Capture the cell that displays the provided text and extract its [x, y] central coordinate. 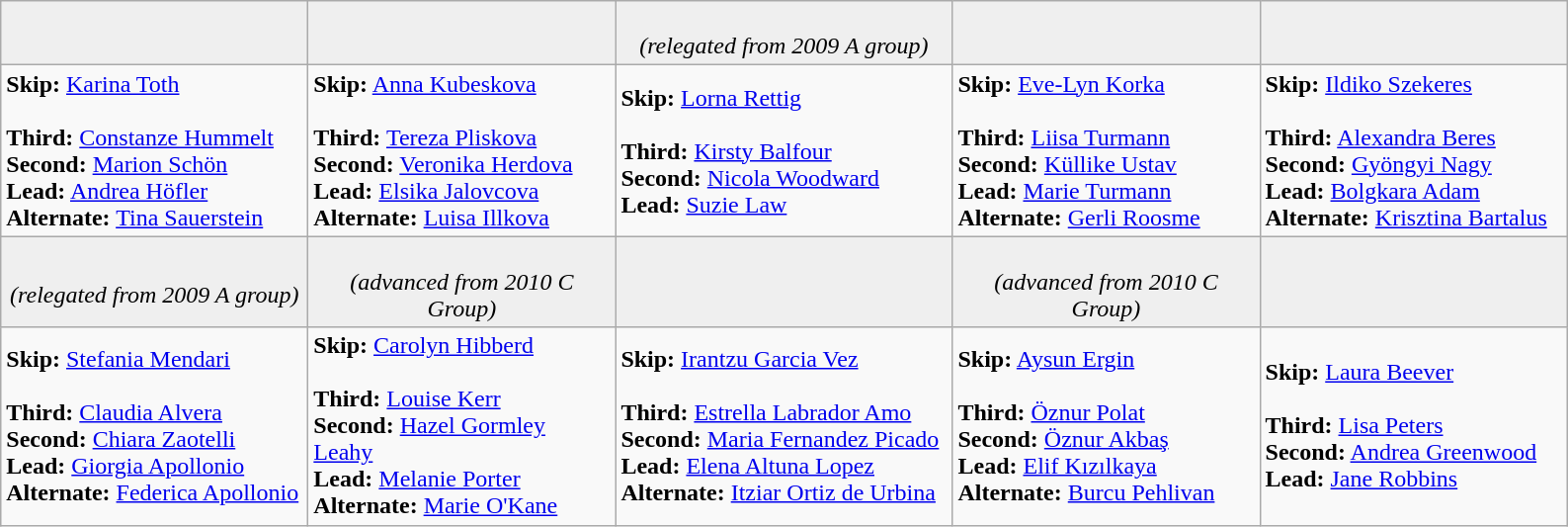
Skip: Aysun ErginThird: Öznur Polat Second: Öznur Akbaş Lead: Elif Kızılkaya Alternate: Burcu Pehlivan [1107, 426]
Skip: Laura BeeverThird: Lisa Peters Second: Andrea Greenwood Lead: Jane Robbins [1413, 426]
Skip: Carolyn HibberdThird: Louise Kerr Second: Hazel Gormley Leahy Lead: Melanie Porter Alternate: Marie O'Kane [462, 426]
Skip: Ildiko SzekeresThird: Alexandra Beres Second: Gyöngyi Nagy Lead: Bolgkara Adam Alternate: Krisztina Bartalus [1413, 150]
Skip: Eve-Lyn KorkaThird: Liisa Turmann Second: Küllike Ustav Lead: Marie Turmann Alternate: Gerli Roosme [1107, 150]
Skip: Irantzu Garcia VezThird: Estrella Labrador Amo Second: Maria Fernandez Picado Lead: Elena Altuna Lopez Alternate: Itziar Ortiz de Urbina [784, 426]
Skip: Lorna RettigThird: Kirsty Balfour Second: Nicola Woodward Lead: Suzie Law [784, 150]
Skip: Karina TothThird: Constanze Hummelt Second: Marion Schön Lead: Andrea Höfler Alternate: Tina Sauerstein [154, 150]
Skip: Anna KubeskovaThird: Tereza Pliskova Second: Veronika Herdova Lead: Elsika Jalovcova Alternate: Luisa Illkova [462, 150]
Skip: Stefania MendariThird: Claudia Alvera Second: Chiara Zaotelli Lead: Giorgia Apollonio Alternate: Federica Apollonio [154, 426]
